Detect which cell encompasses the target text, then output its [X, Y] center coordinate. 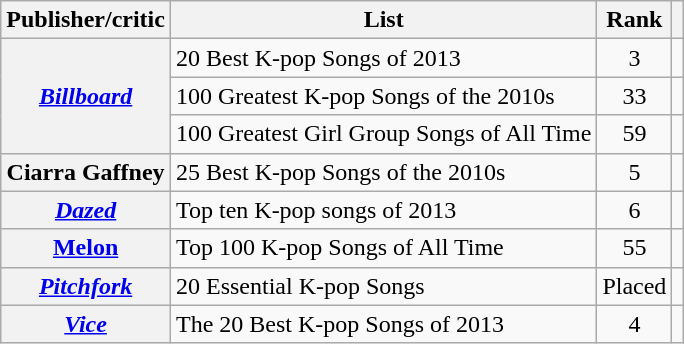
Dazed [86, 210]
Pitchfork [86, 286]
The 20 Best K-pop Songs of 2013 [383, 324]
100 Greatest K-pop Songs of the 2010s [383, 96]
Top 100 K-pop Songs of All Time [383, 248]
100 Greatest Girl Group Songs of All Time [383, 134]
Rank [634, 20]
25 Best K-pop Songs of the 2010s [383, 172]
Billboard [86, 96]
Top ten K-pop songs of 2013 [383, 210]
4 [634, 324]
List [383, 20]
20 Best K-pop Songs of 2013 [383, 58]
3 [634, 58]
Placed [634, 286]
55 [634, 248]
Ciarra Gaffney [86, 172]
Melon [86, 248]
33 [634, 96]
Publisher/critic [86, 20]
6 [634, 210]
Vice [86, 324]
5 [634, 172]
20 Essential K-pop Songs [383, 286]
59 [634, 134]
